Output the (x, y) coordinate of the center of the cell containing the given text.  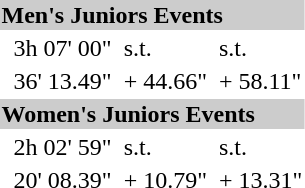
+ 44.66" (165, 81)
Men's Juniors Events (152, 15)
36' 13.49" (62, 81)
2h 02' 59" (62, 147)
+ 58.11" (260, 81)
Women's Juniors Events (152, 114)
3h 07' 00" (62, 48)
